Detect which cell encompasses the target text, then output its (X, Y) center coordinate. 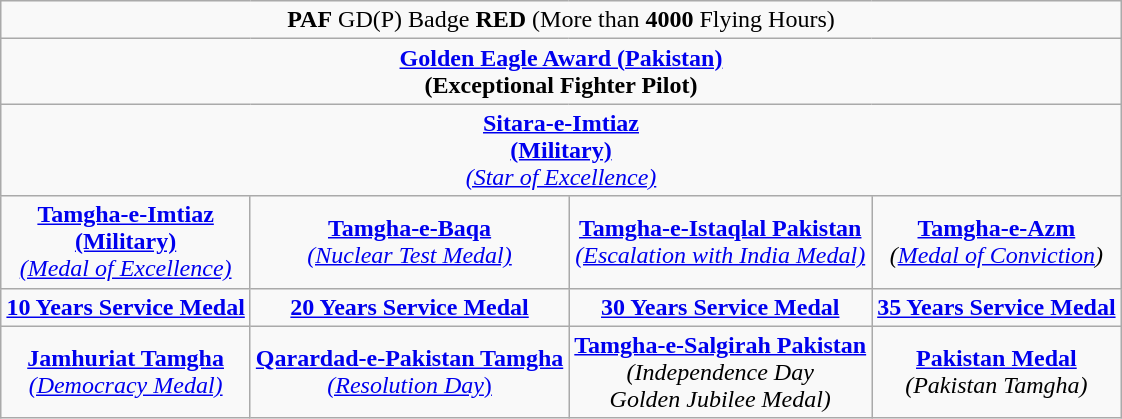
Tamgha-e-Salgirah Pakistan(Independence DayGolden Jubilee Medal) (720, 372)
35 Years Service Medal (996, 307)
Qarardad-e-Pakistan Tamgha(Resolution Day) (409, 372)
Golden Eagle Award (Pakistan)(Exceptional Fighter Pilot) (561, 72)
PAF GD(P) Badge RED (More than 4000 Flying Hours) (561, 20)
Tamgha-e-Istaqlal Pakistan(Escalation with India Medal) (720, 242)
10 Years Service Medal (126, 307)
Tamgha-e-Baqa(Nuclear Test Medal) (409, 242)
Jamhuriat Tamgha(Democracy Medal) (126, 372)
Tamgha-e-Imtiaz(Military)(Medal of Excellence) (126, 242)
Sitara-e-Imtiaz(Military)(Star of Excellence) (561, 150)
20 Years Service Medal (409, 307)
30 Years Service Medal (720, 307)
Tamgha-e-Azm(Medal of Conviction) (996, 242)
Pakistan Medal(Pakistan Tamgha) (996, 372)
